Return (x, y) of the center of cell containing provided text 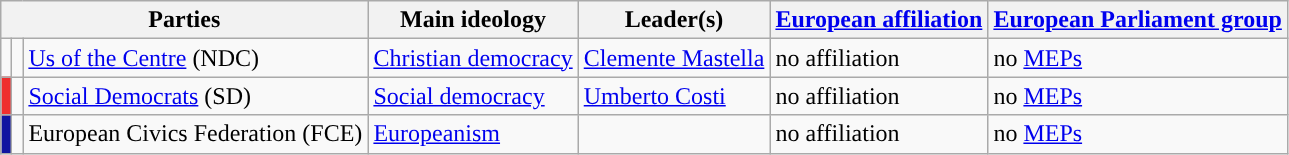
Parties (184, 20)
Christian democracy (473, 58)
European Parliament group (1138, 20)
Us of the Centre (NDC) (196, 58)
Social Democrats (SD) (196, 96)
Main ideology (473, 20)
European affiliation (879, 20)
Clemente Mastella (674, 58)
Leader(s) (674, 20)
European Civics Federation (FCE) (196, 134)
Social democracy (473, 96)
Europeanism (473, 134)
Umberto Costi (674, 96)
